Provide the [x, y] coordinate of the cell's center where the given text is located.  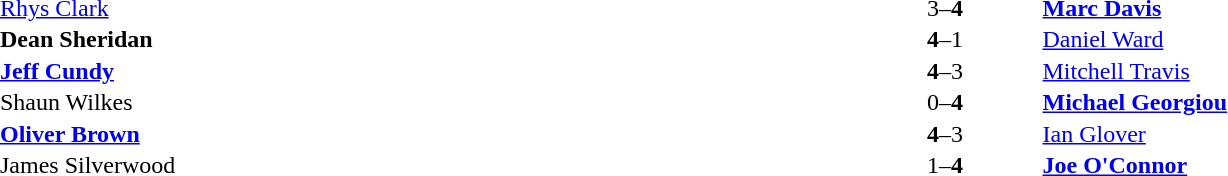
0–4 [944, 103]
4–1 [944, 39]
